Capture the cell that displays the provided text and extract its (X, Y) central coordinate. 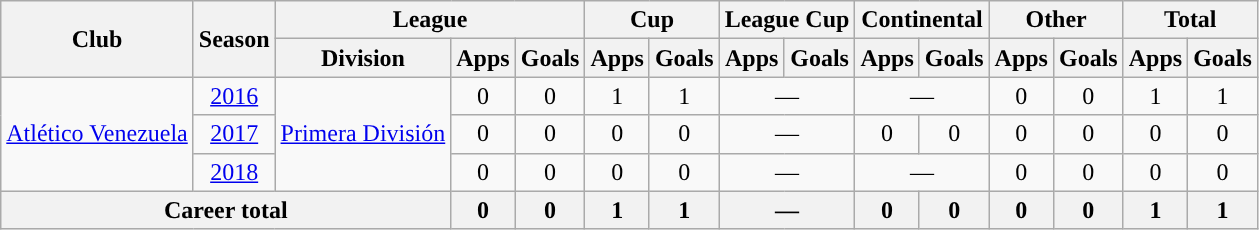
2016 (234, 96)
Season (234, 39)
2017 (234, 134)
League (430, 20)
Division (363, 58)
Atlético Venezuela (98, 134)
Continental (922, 20)
2018 (234, 172)
Cup (652, 20)
League Cup (787, 20)
Club (98, 39)
Career total (226, 210)
Other (1056, 20)
Primera División (363, 134)
Total (1190, 20)
